Extract the [x, y] coordinate from the center of the cell holding the provided text.  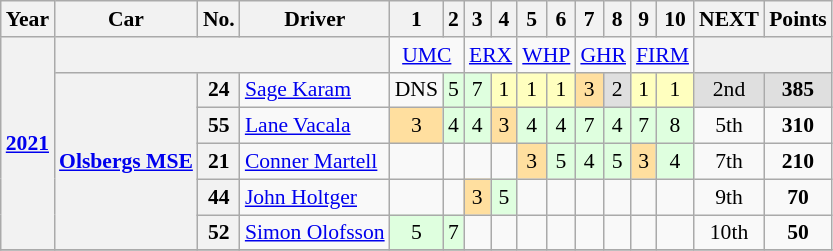
GHR [603, 55]
50 [798, 233]
21 [219, 162]
UMC [427, 55]
7th [729, 162]
No. [219, 19]
John Holtger [315, 197]
Lane Vacala [315, 126]
9th [729, 197]
385 [798, 90]
NEXT [729, 19]
52 [219, 233]
5th [729, 126]
Conner Martell [315, 162]
70 [798, 197]
FIRM [662, 55]
44 [219, 197]
10 [675, 19]
Simon Olofsson [315, 233]
DNS [416, 90]
Sage Karam [315, 90]
210 [798, 162]
Olsbergs MSE [126, 161]
9 [644, 19]
WHP [546, 55]
Car [126, 19]
2nd [729, 90]
10th [729, 233]
Year [28, 19]
Points [798, 19]
ERX [490, 55]
55 [219, 126]
2021 [28, 144]
6 [560, 19]
24 [219, 90]
Driver [315, 19]
310 [798, 126]
